Detect which cell encompasses the target text, then output its [x, y] center coordinate. 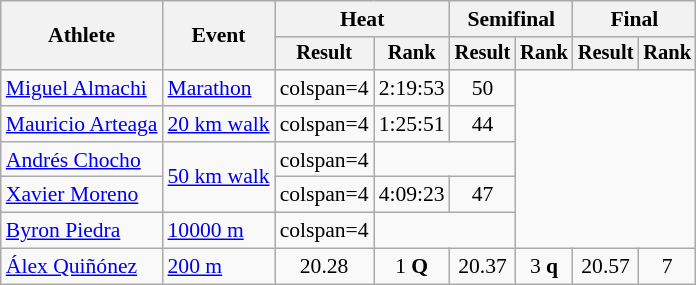
4:09:23 [412, 195]
20.28 [324, 267]
3 q [544, 267]
Byron Piedra [82, 231]
47 [483, 195]
Mauricio Arteaga [82, 124]
44 [483, 124]
200 m [219, 267]
20.37 [483, 267]
1:25:51 [412, 124]
Miguel Almachi [82, 88]
20 km walk [219, 124]
20.57 [606, 267]
Event [219, 36]
50 km walk [219, 178]
Andrés Chocho [82, 160]
Heat [362, 19]
Álex Quiñónez [82, 267]
2:19:53 [412, 88]
Marathon [219, 88]
50 [483, 88]
Xavier Moreno [82, 195]
Final [634, 19]
Athlete [82, 36]
1 Q [412, 267]
7 [667, 267]
Semifinal [512, 19]
10000 m [219, 231]
